Capture the cell that displays the provided text and extract its [x, y] central coordinate. 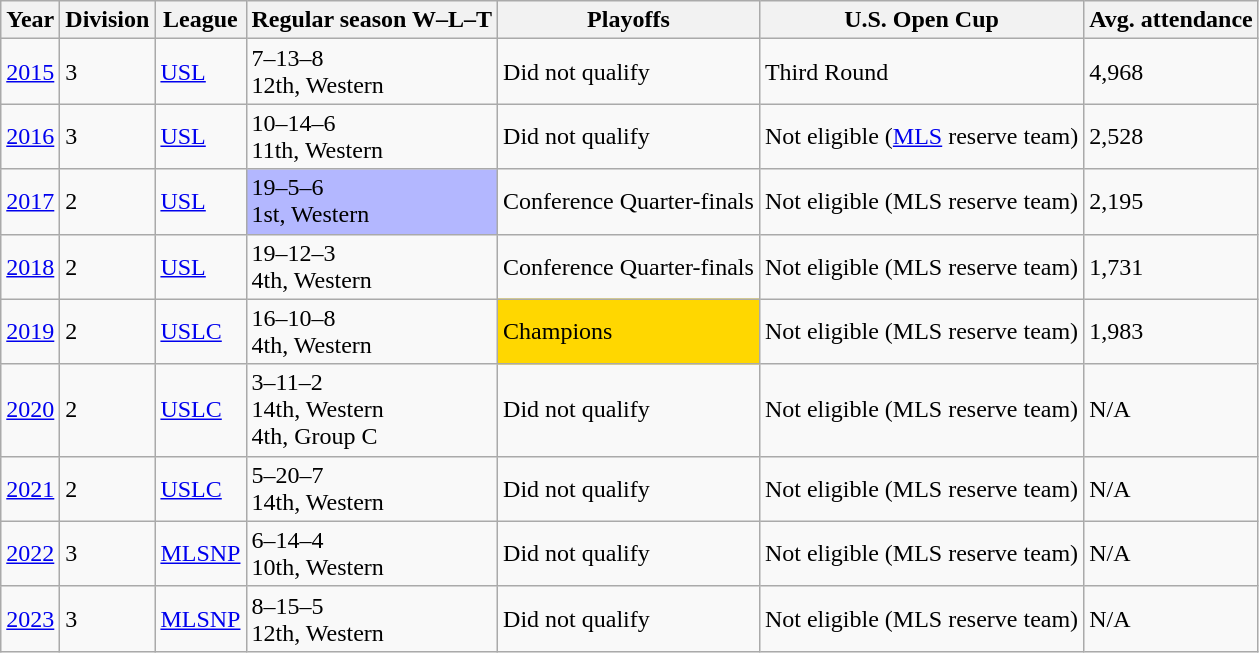
1,731 [1172, 266]
Champions [629, 332]
2016 [30, 136]
U.S. Open Cup [921, 20]
Division [108, 20]
4,968 [1172, 72]
6–14–410th, Western [372, 554]
19–5–61st, Western [372, 202]
Year [30, 20]
3–11–214th, Western4th, Group C [372, 410]
Playoffs [629, 20]
Third Round [921, 72]
Avg. attendance [1172, 20]
2022 [30, 554]
2,195 [1172, 202]
16–10–84th, Western [372, 332]
5–20–714th, Western [372, 488]
Regular season W–L–T [372, 20]
8–15–512th, Western [372, 618]
2018 [30, 266]
2021 [30, 488]
19–12–34th, Western [372, 266]
10–14–611th, Western [372, 136]
2020 [30, 410]
2,528 [1172, 136]
1,983 [1172, 332]
2019 [30, 332]
2015 [30, 72]
2017 [30, 202]
7–13–812th, Western [372, 72]
League [200, 20]
2023 [30, 618]
